Locate the cell with the specified text and output its (X, Y) center coordinate. 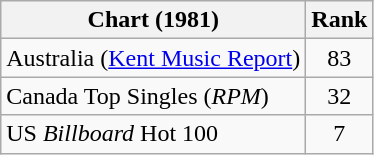
US Billboard Hot 100 (154, 134)
83 (340, 58)
Chart (1981) (154, 20)
Australia (Kent Music Report) (154, 58)
32 (340, 96)
Canada Top Singles (RPM) (154, 96)
7 (340, 134)
Rank (340, 20)
